Extract the [x, y] coordinate from the center of the cell holding the provided text.  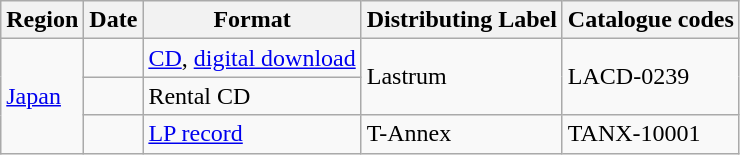
Catalogue codes [650, 20]
LP record [252, 134]
CD, digital download [252, 58]
Lastrum [462, 77]
LACD-0239 [650, 77]
Format [252, 20]
TANX-10001 [650, 134]
Japan [42, 96]
T-Annex [462, 134]
Date [114, 20]
Region [42, 20]
Distributing Label [462, 20]
Rental CD [252, 96]
